For the text-containing cell, return its midpoint in [x, y] coordinate format. 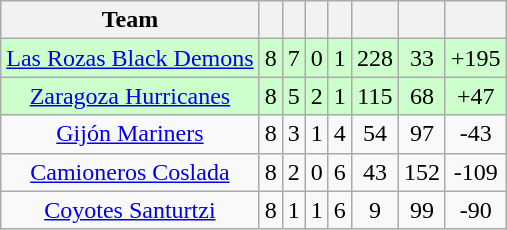
Las Rozas Black Demons [130, 58]
Coyotes Santurtzi [130, 210]
97 [422, 134]
+47 [476, 96]
228 [374, 58]
68 [422, 96]
7 [294, 58]
-109 [476, 172]
Camioneros Coslada [130, 172]
5 [294, 96]
99 [422, 210]
Team [130, 20]
152 [422, 172]
-43 [476, 134]
Zaragoza Hurricanes [130, 96]
3 [294, 134]
Gijón Mariners [130, 134]
54 [374, 134]
9 [374, 210]
4 [340, 134]
43 [374, 172]
115 [374, 96]
+195 [476, 58]
-90 [476, 210]
33 [422, 58]
